Scan for the cell matching the given text and deliver its [X, Y] coordinate at center. 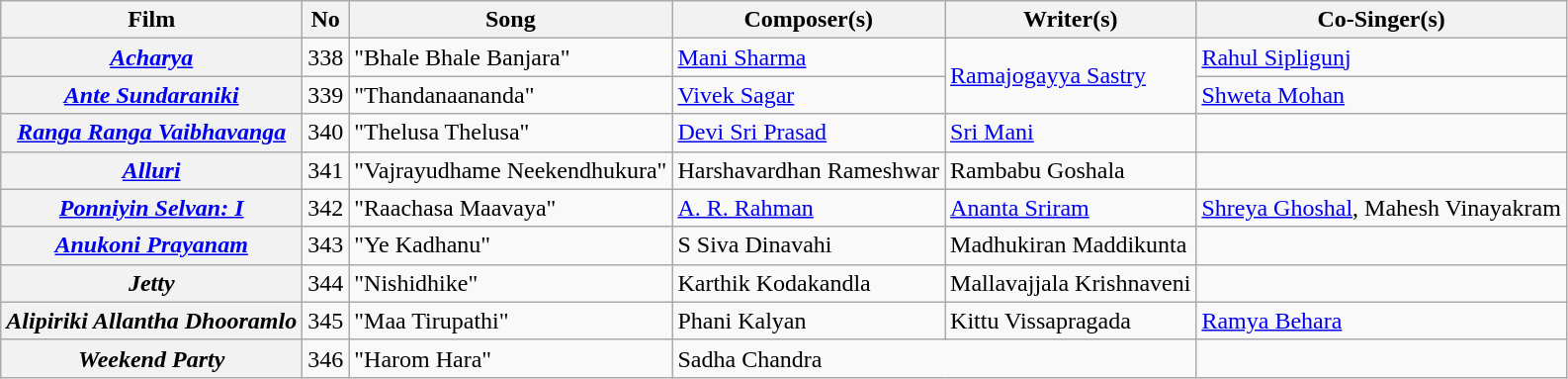
338 [326, 57]
342 [326, 208]
Harshavardhan Rameshwar [809, 170]
Ranga Ranga Vaibhavanga [152, 133]
Sri Mani [1071, 133]
Ponniyin Selvan: I [152, 208]
Rambabu Goshala [1071, 170]
345 [326, 321]
"Nishidhike" [510, 283]
Phani Kalyan [809, 321]
Song [510, 20]
Writer(s) [1071, 20]
339 [326, 95]
S Siva Dinavahi [809, 245]
"Thandanaananda" [510, 95]
"Bhale Bhale Banjara" [510, 57]
"Maa Tirupathi" [510, 321]
Anukoni Prayanam [152, 245]
Ramya Behara [1381, 321]
Rahul Sipligunj [1381, 57]
Mani Sharma [809, 57]
Ananta Sriram [1071, 208]
Ante Sundaraniki [152, 95]
No [326, 20]
341 [326, 170]
"Raachasa Maavaya" [510, 208]
Mallavajjala Krishnaveni [1071, 283]
346 [326, 358]
343 [326, 245]
Devi Sri Prasad [809, 133]
Film [152, 20]
Acharya [152, 57]
Alluri [152, 170]
344 [326, 283]
340 [326, 133]
Jetty [152, 283]
Ramajogayya Sastry [1071, 76]
A. R. Rahman [809, 208]
Karthik Kodakandla [809, 283]
Co-Singer(s) [1381, 20]
Weekend Party [152, 358]
Shreya Ghoshal, Mahesh Vinayakram [1381, 208]
Vivek Sagar [809, 95]
Kittu Vissapragada [1071, 321]
"Vajrayudhame Neekendhukura" [510, 170]
"Thelusa Thelusa" [510, 133]
"Ye Kadhanu" [510, 245]
Alipiriki Allantha Dhooramlo [152, 321]
"Harom Hara" [510, 358]
Sadha Chandra [934, 358]
Madhukiran Maddikunta [1071, 245]
Shweta Mohan [1381, 95]
Composer(s) [809, 20]
